Detect which cell encompasses the target text, then output its [X, Y] center coordinate. 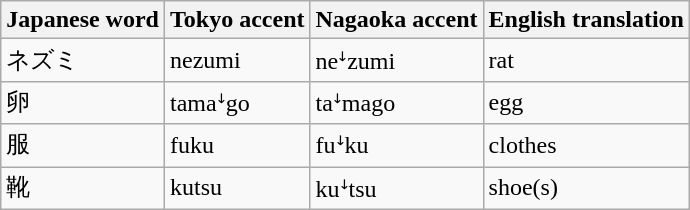
shoe(s) [586, 188]
靴 [83, 188]
卵 [83, 102]
nezumi [237, 60]
服 [83, 146]
taꜜmago [396, 102]
fuꜜku [396, 146]
Nagaoka accent [396, 20]
Tokyo accent [237, 20]
ネズミ [83, 60]
egg [586, 102]
fuku [237, 146]
Japanese word [83, 20]
English translation [586, 20]
rat [586, 60]
tamaꜜgo [237, 102]
kutsu [237, 188]
clothes [586, 146]
neꜜzumi [396, 60]
kuꜜtsu [396, 188]
